Search for the cell housing the specified text and yield its (x, y) center coordinate. 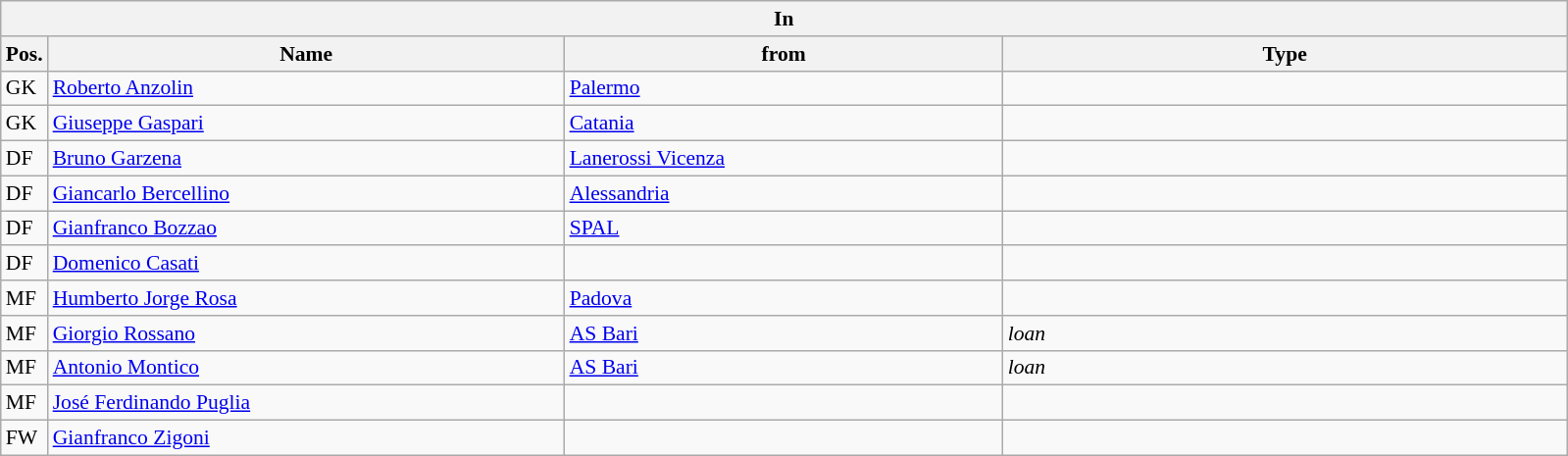
Palermo (784, 88)
Antonio Montico (306, 368)
SPAL (784, 228)
Pos. (25, 54)
Padova (784, 298)
Giorgio Rossano (306, 333)
José Ferdinando Puglia (306, 403)
In (784, 19)
FW (25, 438)
Alessandria (784, 193)
Gianfranco Bozzao (306, 228)
Roberto Anzolin (306, 88)
Giuseppe Gaspari (306, 124)
Humberto Jorge Rosa (306, 298)
Gianfranco Zigoni (306, 438)
Bruno Garzena (306, 159)
Giancarlo Bercellino (306, 193)
Type (1285, 54)
Lanerossi Vicenza (784, 159)
Name (306, 54)
Domenico Casati (306, 264)
Catania (784, 124)
from (784, 54)
